Identify which cell holds the provided text, then report its [X, Y] central coordinate. 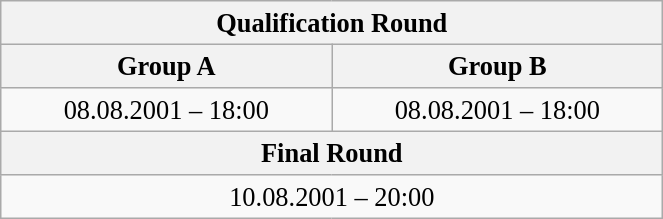
Qualification Round [332, 22]
10.08.2001 – 20:00 [332, 197]
Final Round [332, 153]
Group A [166, 66]
Group B [498, 66]
